For the text-containing cell, return its midpoint in [X, Y] coordinate format. 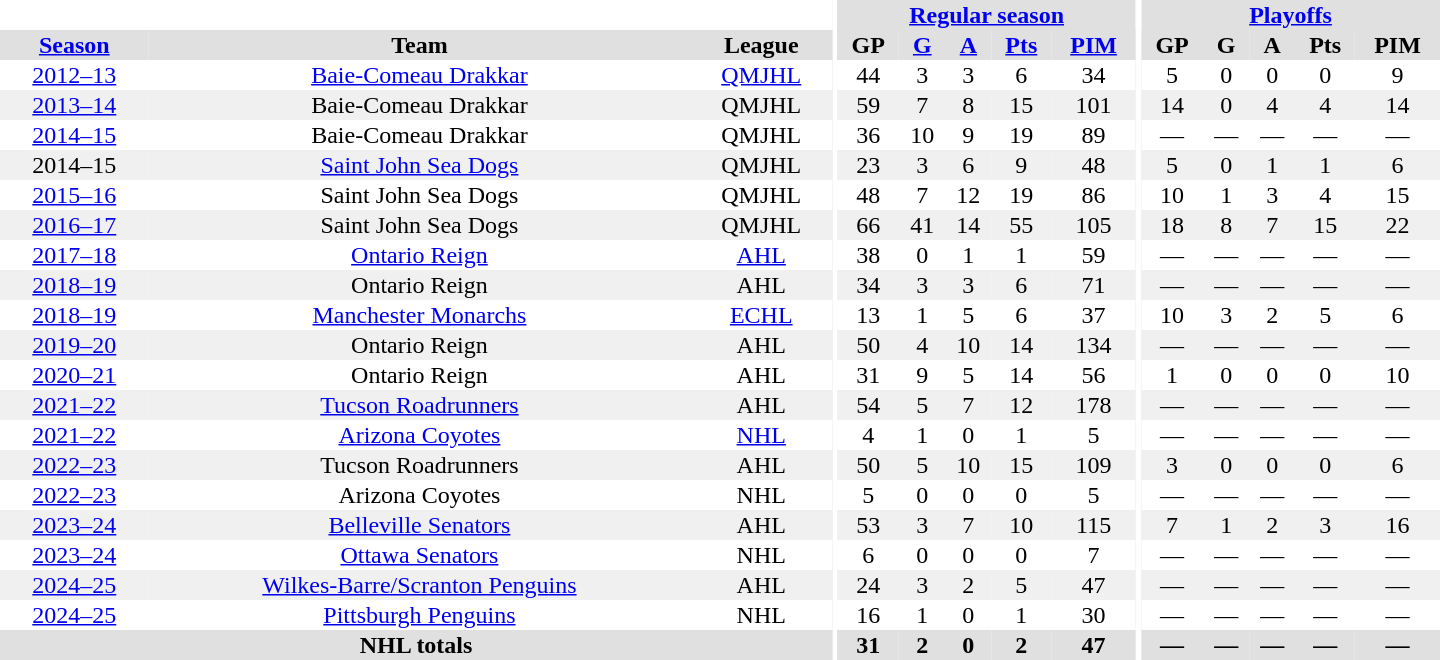
Ottawa Senators [420, 555]
2015–16 [74, 195]
115 [1094, 525]
League [761, 45]
30 [1094, 615]
Season [74, 45]
2020–21 [74, 375]
23 [868, 165]
Team [420, 45]
41 [922, 225]
13 [868, 315]
53 [868, 525]
18 [1172, 225]
NHL totals [416, 645]
66 [868, 225]
Belleville Senators [420, 525]
55 [1021, 225]
101 [1094, 105]
22 [1398, 225]
37 [1094, 315]
54 [868, 405]
134 [1094, 345]
44 [868, 75]
89 [1094, 135]
105 [1094, 225]
Regular season [986, 15]
Wilkes-Barre/Scranton Penguins [420, 585]
2012–13 [74, 75]
Manchester Monarchs [420, 315]
2017–18 [74, 255]
Playoffs [1290, 15]
2019–20 [74, 345]
109 [1094, 465]
Pittsburgh Penguins [420, 615]
38 [868, 255]
56 [1094, 375]
178 [1094, 405]
24 [868, 585]
2013–14 [74, 105]
2016–17 [74, 225]
86 [1094, 195]
36 [868, 135]
71 [1094, 285]
ECHL [761, 315]
